Capture the cell that displays the provided text and extract its (x, y) central coordinate. 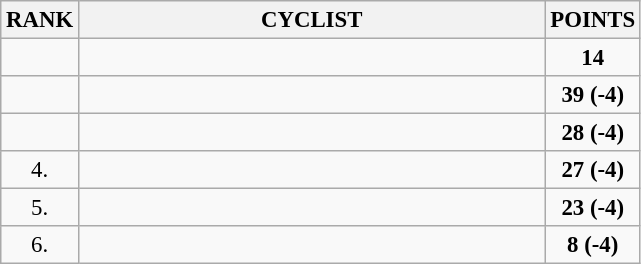
5. (40, 208)
CYCLIST (312, 20)
23 (-4) (592, 208)
8 (-4) (592, 245)
14 (592, 58)
POINTS (592, 20)
28 (-4) (592, 133)
6. (40, 245)
4. (40, 170)
27 (-4) (592, 170)
39 (-4) (592, 95)
RANK (40, 20)
